Output the (X, Y) coordinate of the center of the cell containing the given text.  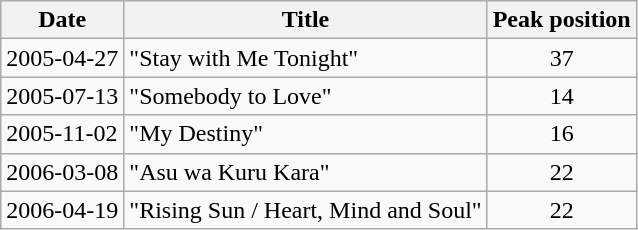
"Asu wa Kuru Kara" (306, 172)
"Rising Sun / Heart, Mind and Soul" (306, 210)
2005-07-13 (62, 96)
14 (562, 96)
2005-04-27 (62, 58)
Peak position (562, 20)
2005-11-02 (62, 134)
16 (562, 134)
Date (62, 20)
"Somebody to Love" (306, 96)
2006-04-19 (62, 210)
37 (562, 58)
2006-03-08 (62, 172)
"Stay with Me Tonight" (306, 58)
Title (306, 20)
"My Destiny" (306, 134)
